Detect which cell encompasses the target text, then output its [X, Y] center coordinate. 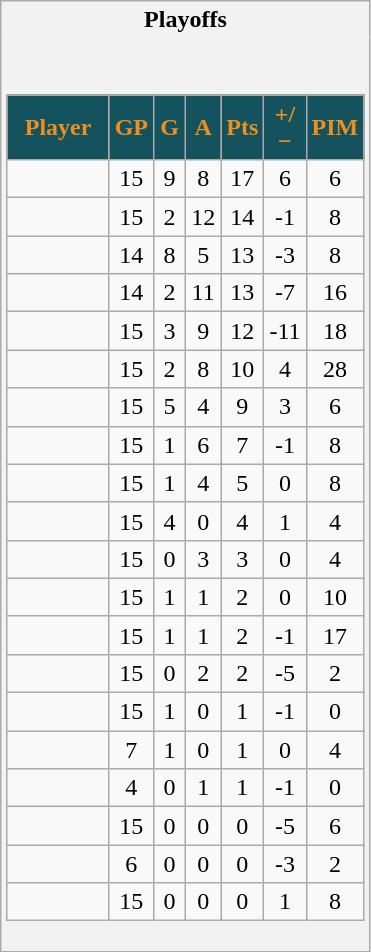
+/− [285, 128]
Playoffs [186, 20]
Player [58, 128]
G [170, 128]
GP [131, 128]
A [204, 128]
-11 [285, 331]
Pts [242, 128]
11 [204, 293]
28 [335, 369]
-7 [285, 293]
16 [335, 293]
PIM [335, 128]
18 [335, 331]
